Pinpoint the cell where the given text exists, returning its (x, y) midpoint coordinate. 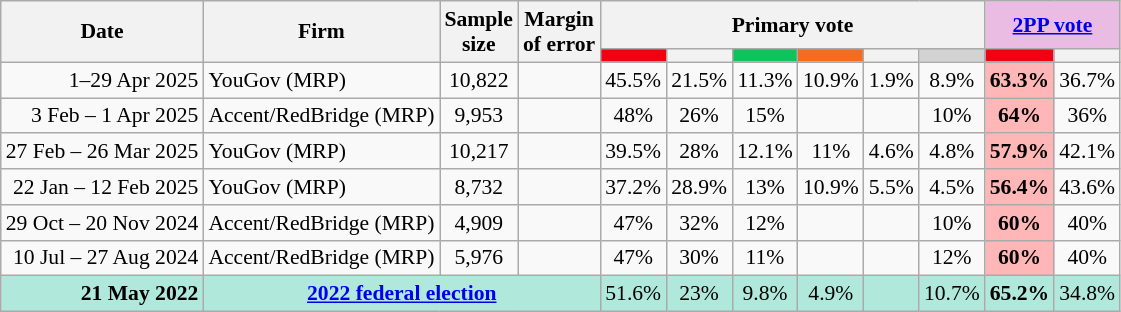
5.5% (892, 187)
27 Feb – 26 Mar 2025 (102, 152)
29 Oct – 20 Nov 2024 (102, 223)
34.8% (1087, 294)
65.2% (1020, 294)
28% (699, 152)
Primary vote (792, 25)
36.7% (1087, 80)
28.9% (699, 187)
8,732 (479, 187)
37.2% (633, 187)
21.5% (699, 80)
22 Jan – 12 Feb 2025 (102, 187)
10 Jul – 27 Aug 2024 (102, 258)
13% (765, 187)
43.6% (1087, 187)
64% (1020, 116)
4,909 (479, 223)
9.8% (765, 294)
Samplesize (479, 32)
1–29 Apr 2025 (102, 80)
26% (699, 116)
23% (699, 294)
4.9% (831, 294)
57.9% (1020, 152)
12.1% (765, 152)
4.8% (952, 152)
21 May 2022 (102, 294)
Date (102, 32)
30% (699, 258)
42.1% (1087, 152)
56.4% (1020, 187)
1.9% (892, 80)
Firm (321, 32)
10.7% (952, 294)
32% (699, 223)
3 Feb – 1 Apr 2025 (102, 116)
63.3% (1020, 80)
2022 federal election (402, 294)
36% (1087, 116)
10,822 (479, 80)
5,976 (479, 258)
15% (765, 116)
10,217 (479, 152)
4.6% (892, 152)
39.5% (633, 152)
48% (633, 116)
9,953 (479, 116)
Marginof error (559, 32)
2PP vote (1052, 25)
51.6% (633, 294)
11.3% (765, 80)
8.9% (952, 80)
4.5% (952, 187)
45.5% (633, 80)
